Provide the [x, y] coordinate of the cell's center where the given text is located.  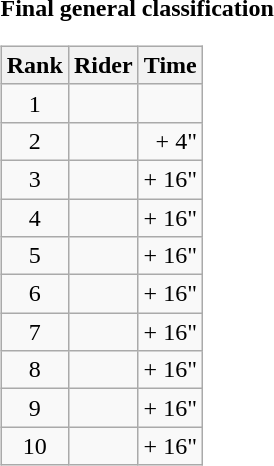
6 [34, 294]
7 [34, 332]
9 [34, 408]
2 [34, 141]
8 [34, 370]
+ 4" [170, 141]
Rank [34, 65]
1 [34, 103]
4 [34, 217]
5 [34, 256]
10 [34, 446]
3 [34, 179]
Time [170, 65]
Rider [103, 65]
